Find where the given text appears and provide that cell's center as [X, Y] coordinate. 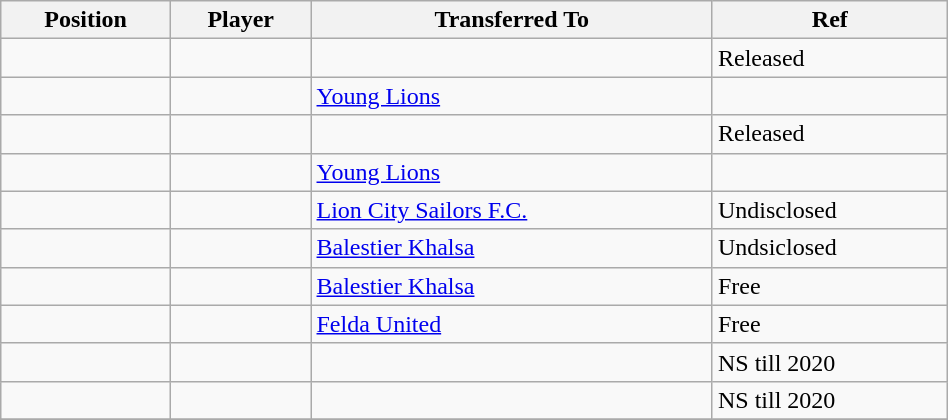
Undsiclosed [830, 248]
Transferred To [512, 20]
Player [240, 20]
Undisclosed [830, 210]
Lion City Sailors F.C. [512, 210]
Felda United [512, 324]
Position [86, 20]
Ref [830, 20]
